Determine the [X, Y] coordinate at the center of the cell enclosing the given text.  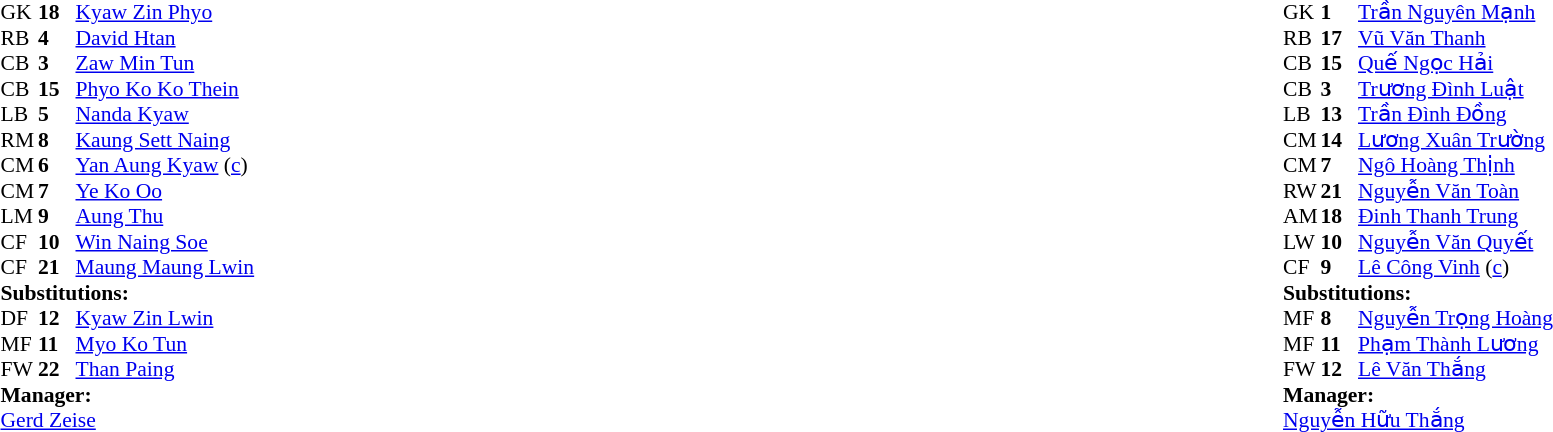
Kaung Sett Naing [166, 140]
Nguyễn Văn Toàn [1456, 191]
Ngô Hoàng Thịnh [1456, 165]
LM [19, 217]
Nguyễn Văn Quyết [1456, 242]
Yan Aung Kyaw (c) [166, 165]
Phạm Thành Lương [1456, 344]
13 [1340, 115]
Kyaw Zin Lwin [166, 319]
Trần Nguyên Mạnh [1456, 13]
22 [57, 369]
Lê Văn Thắng [1456, 369]
Zaw Min Tun [166, 63]
Lê Công Vinh (c) [1456, 267]
LW [1302, 242]
Aung Thu [166, 217]
Win Naing Soe [166, 242]
6 [57, 165]
1 [1340, 13]
RM [19, 140]
Phyo Ko Ko Thein [166, 89]
17 [1340, 38]
4 [57, 38]
Ye Ko Oo [166, 191]
Đinh Thanh Trung [1456, 217]
David Htan [166, 38]
14 [1340, 140]
Maung Maung Lwin [166, 267]
DF [19, 319]
Trần Đình Đồng [1456, 115]
Nanda Kyaw [166, 115]
Vũ Văn Thanh [1456, 38]
Quế Ngọc Hải [1456, 63]
5 [57, 115]
Nguyễn Trọng Hoàng [1456, 319]
Lương Xuân Trường [1456, 140]
AM [1302, 217]
Myo Ko Tun [166, 344]
Than Paing [166, 369]
Trương Đình Luật [1456, 89]
RW [1302, 191]
Kyaw Zin Phyo [166, 13]
